Locate the cell with the specified text and output its [X, Y] center coordinate. 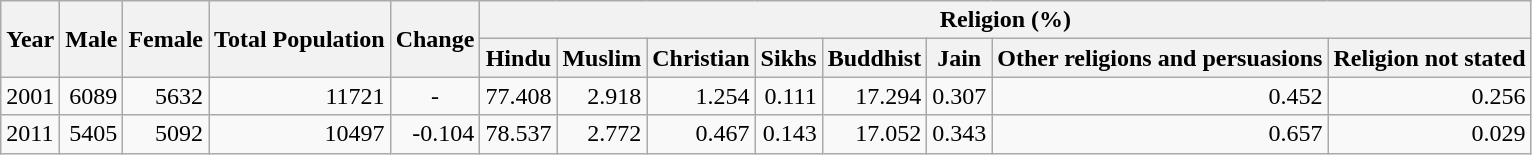
0.343 [960, 134]
78.537 [518, 134]
Religion (%) [1006, 20]
2.772 [602, 134]
10497 [300, 134]
- [435, 96]
0.111 [788, 96]
Muslim [602, 58]
Male [92, 39]
0.467 [701, 134]
2011 [30, 134]
Religion not stated [1430, 58]
Hindu [518, 58]
Sikhs [788, 58]
Jain [960, 58]
0.029 [1430, 134]
6089 [92, 96]
2.918 [602, 96]
77.408 [518, 96]
17.052 [874, 134]
17.294 [874, 96]
0.657 [1160, 134]
Year [30, 39]
5632 [166, 96]
5092 [166, 134]
0.256 [1430, 96]
0.452 [1160, 96]
Christian [701, 58]
2001 [30, 96]
Buddhist [874, 58]
-0.104 [435, 134]
5405 [92, 134]
Total Population [300, 39]
1.254 [701, 96]
11721 [300, 96]
0.307 [960, 96]
Female [166, 39]
Change [435, 39]
Other religions and persuasions [1160, 58]
0.143 [788, 134]
